From the cell containing the given text, extract its center point as [X, Y] coordinate. 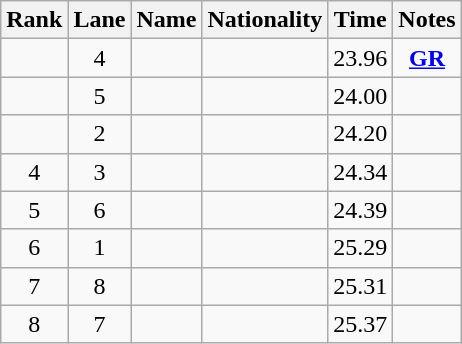
25.37 [360, 324]
24.34 [360, 172]
3 [100, 172]
24.39 [360, 210]
GR [427, 58]
Lane [100, 20]
Name [166, 20]
25.31 [360, 286]
24.00 [360, 96]
1 [100, 248]
24.20 [360, 134]
25.29 [360, 248]
Nationality [265, 20]
2 [100, 134]
Notes [427, 20]
Time [360, 20]
Rank [34, 20]
23.96 [360, 58]
